Locate the cell with the specified text and output its [x, y] center coordinate. 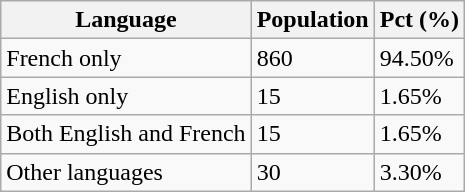
Language [126, 20]
English only [126, 96]
French only [126, 58]
Population [312, 20]
3.30% [419, 172]
30 [312, 172]
Pct (%) [419, 20]
860 [312, 58]
Both English and French [126, 134]
Other languages [126, 172]
94.50% [419, 58]
